Identify which cell holds the provided text, then report its [x, y] central coordinate. 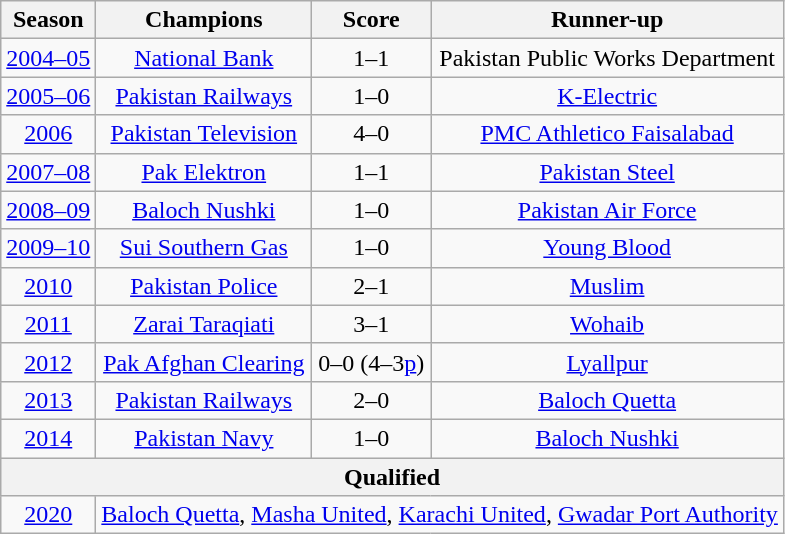
2009–10 [48, 248]
Young Blood [608, 248]
0–0 (4–3p) [372, 362]
Pakistan Police [204, 286]
2008–09 [48, 210]
Pakistan Air Force [608, 210]
2006 [48, 134]
Baloch Quetta [608, 400]
2014 [48, 438]
2005–06 [48, 96]
2011 [48, 324]
Pakistan Navy [204, 438]
National Bank [204, 58]
Qualified [392, 477]
2010 [48, 286]
Pakistan Public Works Department [608, 58]
Season [48, 20]
Zarai Taraqiati [204, 324]
Pakistan Steel [608, 172]
PMC Athletico Faisalabad [608, 134]
2012 [48, 362]
Champions [204, 20]
Lyallpur [608, 362]
Pak Afghan Clearing [204, 362]
4–0 [372, 134]
2004–05 [48, 58]
Wohaib [608, 324]
2007–08 [48, 172]
2–0 [372, 400]
Muslim [608, 286]
3–1 [372, 324]
2013 [48, 400]
Pakistan Television [204, 134]
Sui Southern Gas [204, 248]
Pak Elektron [204, 172]
2–1 [372, 286]
Baloch Quetta, Masha United, Karachi United, Gwadar Port Authority [440, 515]
2020 [48, 515]
Runner-up [608, 20]
Score [372, 20]
K-Electric [608, 96]
